Scan for the cell matching the given text and deliver its [X, Y] coordinate at center. 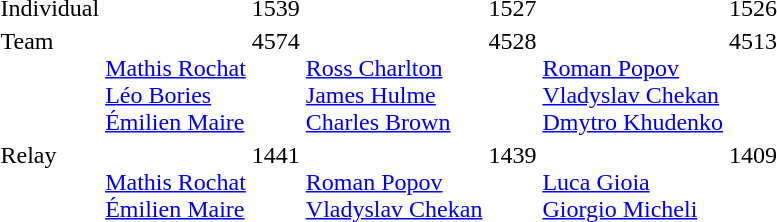
Mathis RochatLéo BoriesÉmilien Maire [176, 82]
4574 [276, 82]
Ross CharltonJames HulmeCharles Brown [394, 82]
Roman PopovVladyslav ChekanDmytro Khudenko [633, 82]
4528 [512, 82]
